Return (X, Y) of the center of cell containing provided text 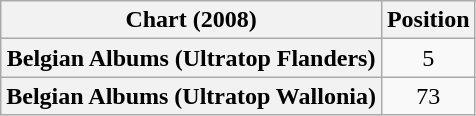
Position (428, 20)
Belgian Albums (Ultratop Wallonia) (192, 96)
Chart (2008) (192, 20)
Belgian Albums (Ultratop Flanders) (192, 58)
73 (428, 96)
5 (428, 58)
